Return the (x, y) coordinate for the center point of the cell that contains the specified text.  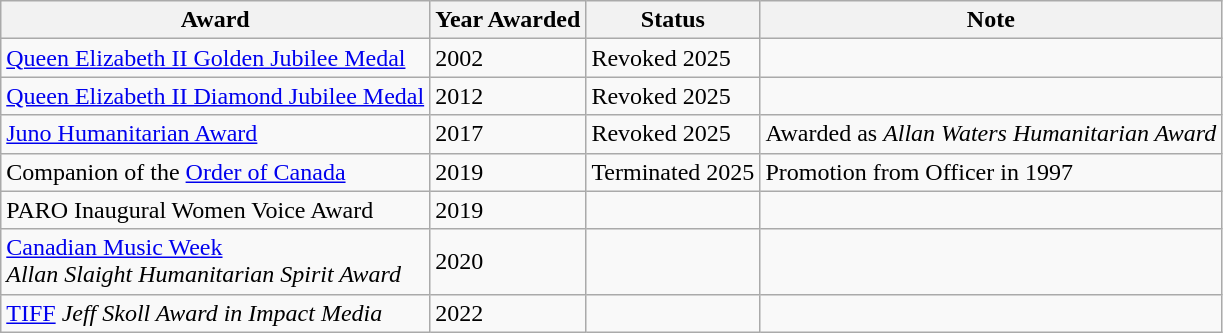
Award (216, 20)
2020 (508, 262)
2017 (508, 134)
Status (673, 20)
2012 (508, 96)
2002 (508, 58)
Awarded as Allan Waters Humanitarian Award (991, 134)
Note (991, 20)
Companion of the Order of Canada (216, 172)
2022 (508, 313)
Promotion from Officer in 1997 (991, 172)
Year Awarded (508, 20)
Queen Elizabeth II Golden Jubilee Medal (216, 58)
Juno Humanitarian Award (216, 134)
TIFF Jeff Skoll Award in Impact Media (216, 313)
Canadian Music WeekAllan Slaight Humanitarian Spirit Award (216, 262)
Terminated 2025 (673, 172)
PARO Inaugural Women Voice Award (216, 210)
Queen Elizabeth II Diamond Jubilee Medal (216, 96)
